Pinpoint the cell where the given text exists, returning its [X, Y] midpoint coordinate. 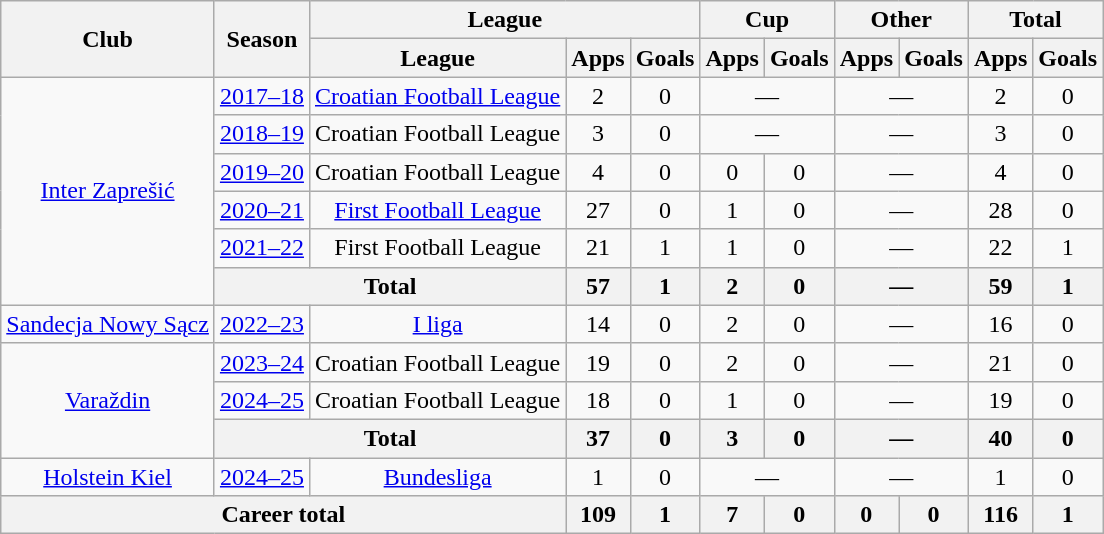
18 [598, 400]
27 [598, 210]
Inter Zaprešić [108, 191]
2018–19 [262, 134]
2020–21 [262, 210]
Sandecja Nowy Sącz [108, 324]
2023–24 [262, 362]
2019–20 [262, 172]
Holstein Kiel [108, 477]
59 [1000, 286]
37 [598, 438]
14 [598, 324]
28 [1000, 210]
Varaždin [108, 400]
Bundesliga [437, 477]
7 [732, 515]
Other [901, 20]
22 [1000, 248]
40 [1000, 438]
109 [598, 515]
Season [262, 39]
2017–18 [262, 96]
57 [598, 286]
2021–22 [262, 248]
16 [1000, 324]
I liga [437, 324]
Career total [284, 515]
Club [108, 39]
2022–23 [262, 324]
Cup [767, 20]
116 [1000, 515]
